Extract the (x, y) coordinate from the center of the cell holding the provided text.  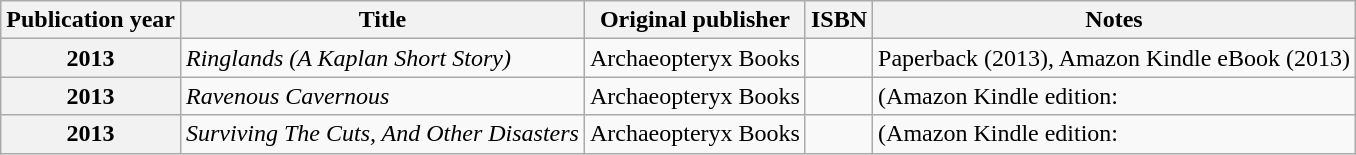
Publication year (91, 20)
Original publisher (694, 20)
ISBN (838, 20)
Notes (1114, 20)
Title (382, 20)
Ravenous Cavernous (382, 96)
Surviving The Cuts, And Other Disasters (382, 134)
Ringlands (A Kaplan Short Story) (382, 58)
Paperback (2013), Amazon Kindle eBook (2013) (1114, 58)
